Detect which cell encompasses the target text, then output its [X, Y] center coordinate. 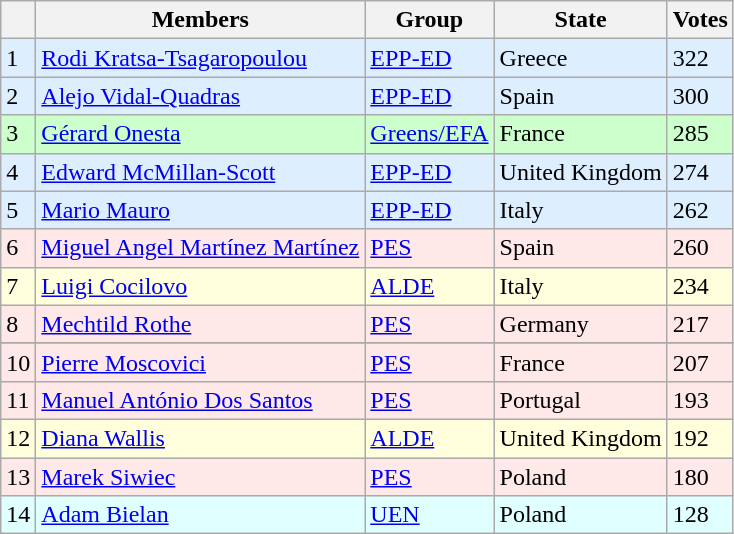
14 [18, 515]
7 [18, 286]
4 [18, 172]
234 [700, 286]
Germany [580, 324]
State [580, 20]
5 [18, 210]
322 [700, 58]
285 [700, 134]
Group [430, 20]
Manuel António Dos Santos [200, 400]
262 [700, 210]
Alejo Vidal-Quadras [200, 96]
Diana Wallis [200, 438]
180 [700, 477]
260 [700, 248]
193 [700, 400]
13 [18, 477]
6 [18, 248]
Votes [700, 20]
10 [18, 362]
2 [18, 96]
Marek Siwiec [200, 477]
128 [700, 515]
Luigi Cocilovo [200, 286]
Mechtild Rothe [200, 324]
274 [700, 172]
Adam Bielan [200, 515]
Rodi Kratsa-Tsagaropoulou [200, 58]
12 [18, 438]
UEN [430, 515]
Greece [580, 58]
192 [700, 438]
300 [700, 96]
Members [200, 20]
Greens/EFA [430, 134]
Pierre Moscovici [200, 362]
3 [18, 134]
Portugal [580, 400]
Gérard Onesta [200, 134]
207 [700, 362]
Edward McMillan-Scott [200, 172]
8 [18, 324]
11 [18, 400]
217 [700, 324]
Mario Mauro [200, 210]
Miguel Angel Martínez Martínez [200, 248]
1 [18, 58]
